Capture the cell that displays the provided text and extract its (x, y) central coordinate. 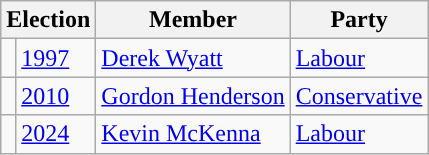
Kevin McKenna (193, 134)
2010 (56, 96)
Member (193, 20)
Election (48, 20)
Derek Wyatt (193, 58)
Conservative (359, 96)
Party (359, 20)
1997 (56, 58)
Gordon Henderson (193, 96)
2024 (56, 134)
